Return (x, y) of the center of cell containing provided text 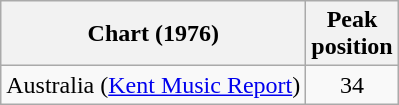
Australia (Kent Music Report) (154, 85)
Peakposition (352, 34)
Chart (1976) (154, 34)
34 (352, 85)
